Scan for the cell matching the given text and deliver its (X, Y) coordinate at center. 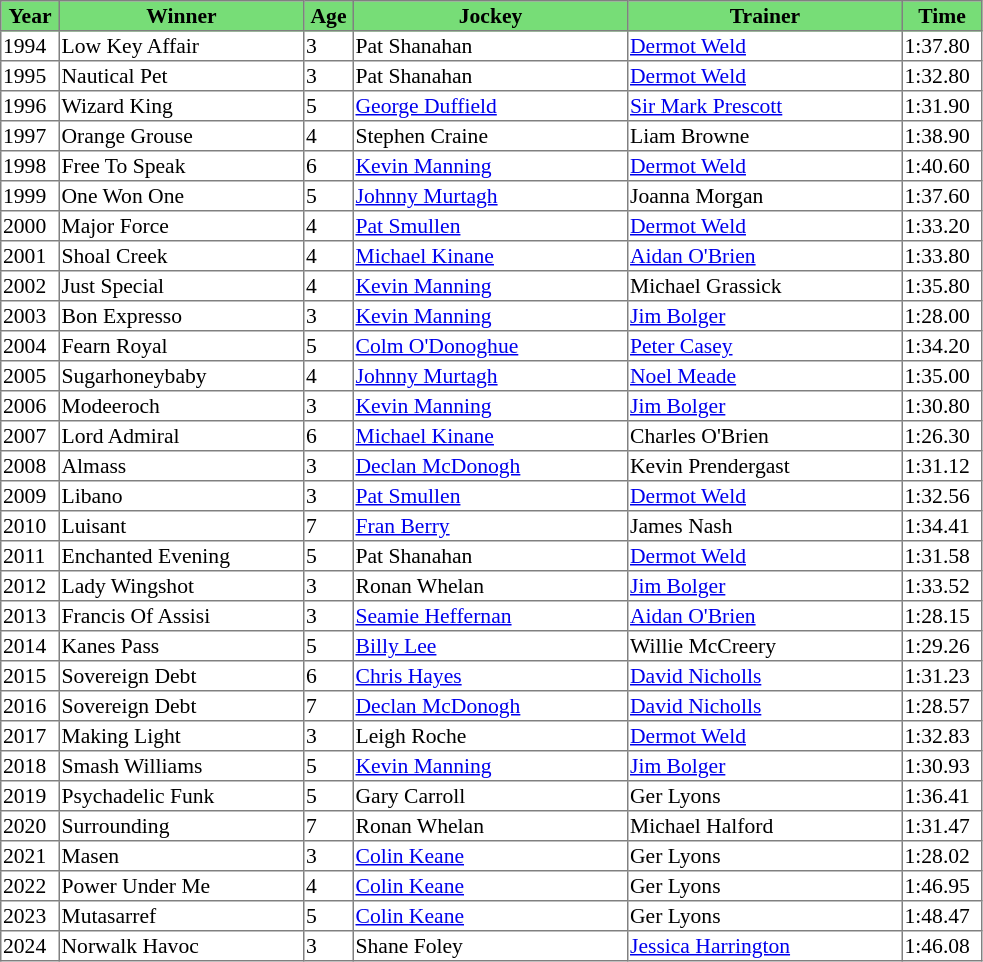
James Nash (765, 526)
Psychadelic Funk (181, 796)
1:46.08 (942, 946)
Free To Speak (181, 166)
1:46.95 (942, 886)
2021 (30, 856)
1:38.90 (942, 136)
1:32.83 (942, 736)
Lady Wingshot (181, 586)
1:33.80 (942, 256)
1:40.60 (942, 166)
Michael Halford (765, 826)
1:36.41 (942, 796)
2013 (30, 616)
1994 (30, 46)
Modeeroch (181, 406)
George Duffield (490, 106)
Liam Browne (765, 136)
Time (942, 16)
1997 (30, 136)
Lord Admiral (181, 436)
Almass (181, 466)
Power Under Me (181, 886)
1996 (30, 106)
2018 (30, 766)
2010 (30, 526)
Gary Carroll (490, 796)
2024 (30, 946)
1:34.41 (942, 526)
2011 (30, 556)
1:35.80 (942, 286)
Colm O'Donoghue (490, 346)
1:31.12 (942, 466)
1:28.57 (942, 706)
1:33.20 (942, 226)
Stephen Craine (490, 136)
Luisant (181, 526)
Shane Foley (490, 946)
Jessica Harrington (765, 946)
2009 (30, 496)
1:31.58 (942, 556)
Low Key Affair (181, 46)
1998 (30, 166)
2012 (30, 586)
Nautical Pet (181, 76)
1:34.20 (942, 346)
2002 (30, 286)
1:30.93 (942, 766)
2015 (30, 676)
Smash Williams (181, 766)
Charles O'Brien (765, 436)
2004 (30, 346)
Trainer (765, 16)
2005 (30, 376)
Chris Hayes (490, 676)
1999 (30, 196)
2006 (30, 406)
Willie McCreery (765, 646)
Noel Meade (765, 376)
Peter Casey (765, 346)
Fran Berry (490, 526)
2019 (30, 796)
Fearn Royal (181, 346)
Orange Grouse (181, 136)
1:28.15 (942, 616)
Just Special (181, 286)
Sugarhoneybaby (181, 376)
Norwalk Havoc (181, 946)
2001 (30, 256)
Kevin Prendergast (765, 466)
Sir Mark Prescott (765, 106)
Wizard King (181, 106)
2023 (30, 916)
1:29.26 (942, 646)
Francis Of Assisi (181, 616)
1:28.02 (942, 856)
1:32.56 (942, 496)
1:31.90 (942, 106)
One Won One (181, 196)
Leigh Roche (490, 736)
1:37.60 (942, 196)
2020 (30, 826)
1:48.47 (942, 916)
2016 (30, 706)
Libano (181, 496)
Michael Grassick (765, 286)
Bon Expresso (181, 316)
Major Force (181, 226)
Masen (181, 856)
1:30.80 (942, 406)
1995 (30, 76)
Enchanted Evening (181, 556)
1:33.52 (942, 586)
Billy Lee (490, 646)
2007 (30, 436)
Making Light (181, 736)
Mutasarref (181, 916)
2008 (30, 466)
2017 (30, 736)
2014 (30, 646)
Joanna Morgan (765, 196)
Surrounding (181, 826)
1:31.47 (942, 826)
1:35.00 (942, 376)
Year (30, 16)
2022 (30, 886)
1:28.00 (942, 316)
Jockey (490, 16)
2003 (30, 316)
2000 (30, 226)
Shoal Creek (181, 256)
Kanes Pass (181, 646)
1:32.80 (942, 76)
Age (329, 16)
1:37.80 (942, 46)
1:31.23 (942, 676)
1:26.30 (942, 436)
Winner (181, 16)
Seamie Heffernan (490, 616)
